Identify which cell holds the provided text, then report its [X, Y] central coordinate. 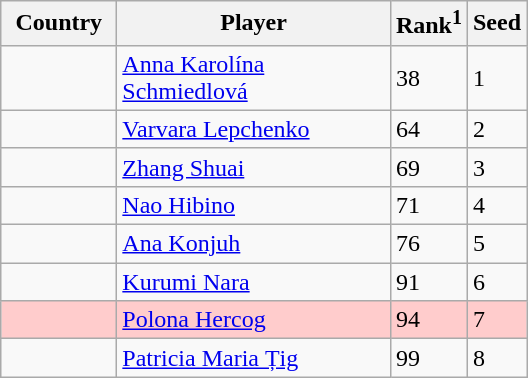
8 [496, 358]
38 [428, 78]
99 [428, 358]
Seed [496, 24]
Anna Karolína Schmiedlová [254, 78]
4 [496, 205]
7 [496, 320]
6 [496, 282]
2 [496, 129]
Country [59, 24]
5 [496, 244]
Varvara Lepchenko [254, 129]
91 [428, 282]
Ana Konjuh [254, 244]
Polona Hercog [254, 320]
94 [428, 320]
Rank1 [428, 24]
69 [428, 167]
Player [254, 24]
Patricia Maria Țig [254, 358]
71 [428, 205]
Kurumi Nara [254, 282]
Nao Hibino [254, 205]
3 [496, 167]
64 [428, 129]
76 [428, 244]
Zhang Shuai [254, 167]
1 [496, 78]
